From the cell containing the given text, extract its center point as [x, y] coordinate. 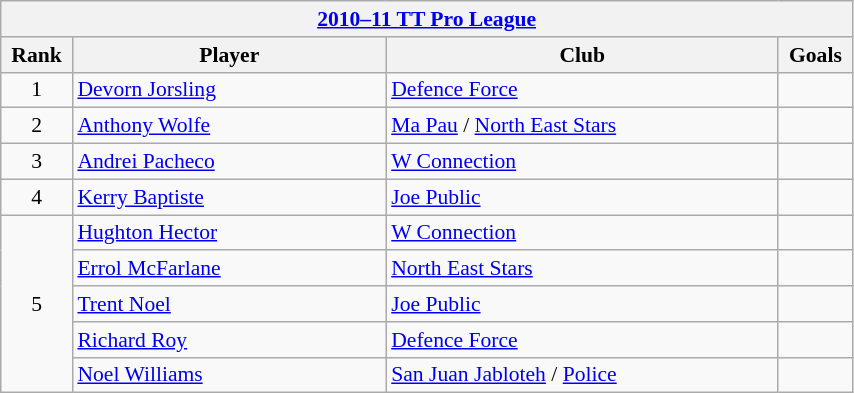
Trent Noel [229, 304]
Errol McFarlane [229, 269]
3 [37, 162]
Devorn Jorsling [229, 90]
2 [37, 126]
4 [37, 197]
Kerry Baptiste [229, 197]
San Juan Jabloteh / Police [582, 375]
1 [37, 90]
Richard Roy [229, 340]
Hughton Hector [229, 233]
Club [582, 55]
Player [229, 55]
2010–11 TT Pro League [427, 19]
Anthony Wolfe [229, 126]
Noel Williams [229, 375]
Ma Pau / North East Stars [582, 126]
Andrei Pacheco [229, 162]
Rank [37, 55]
Goals [815, 55]
5 [37, 304]
North East Stars [582, 269]
